Output the (X, Y) coordinate of the center of the cell containing the given text.  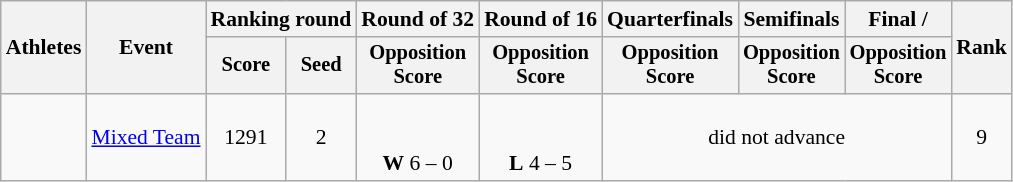
Round of 16 (540, 19)
Final / (898, 19)
Athletes (44, 48)
Mixed Team (146, 138)
Event (146, 48)
Score (246, 66)
W 6 – 0 (418, 138)
2 (321, 138)
1291 (246, 138)
Seed (321, 66)
Quarterfinals (670, 19)
L 4 – 5 (540, 138)
9 (982, 138)
Ranking round (282, 19)
did not advance (776, 138)
Semifinals (792, 19)
Rank (982, 48)
Round of 32 (418, 19)
